Capture the cell that displays the provided text and extract its [X, Y] central coordinate. 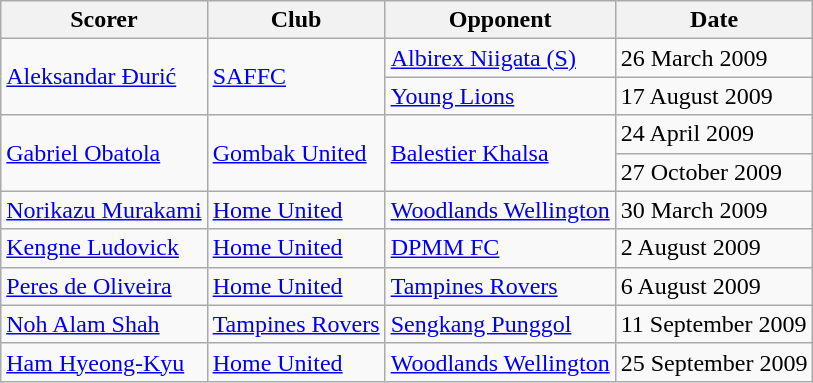
Aleksandar Đurić [104, 77]
24 April 2009 [714, 134]
Norikazu Murakami [104, 210]
2 August 2009 [714, 248]
26 March 2009 [714, 58]
Scorer [104, 20]
DPMM FC [500, 248]
6 August 2009 [714, 286]
Date [714, 20]
Opponent [500, 20]
Albirex Niigata (S) [500, 58]
Gabriel Obatola [104, 153]
Gombak United [296, 153]
30 March 2009 [714, 210]
17 August 2009 [714, 96]
Young Lions [500, 96]
Balestier Khalsa [500, 153]
Kengne Ludovick [104, 248]
27 October 2009 [714, 172]
SAFFC [296, 77]
Noh Alam Shah [104, 324]
Peres de Oliveira [104, 286]
Club [296, 20]
Ham Hyeong-Kyu [104, 362]
25 September 2009 [714, 362]
Sengkang Punggol [500, 324]
11 September 2009 [714, 324]
